Scan for the cell matching the given text and deliver its (X, Y) coordinate at center. 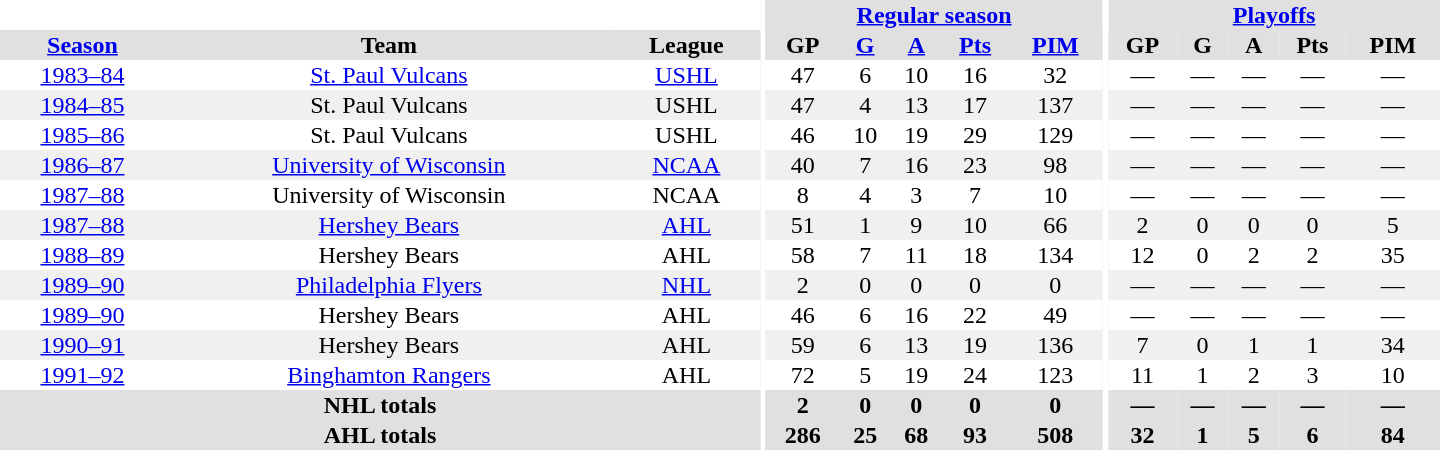
17 (975, 105)
137 (1055, 105)
508 (1055, 435)
18 (975, 255)
Season (82, 45)
93 (975, 435)
134 (1055, 255)
68 (916, 435)
8 (803, 195)
72 (803, 375)
1991–92 (82, 375)
24 (975, 375)
51 (803, 225)
Philadelphia Flyers (389, 285)
25 (866, 435)
NHL (686, 285)
23 (975, 165)
League (686, 45)
98 (1055, 165)
286 (803, 435)
1985–86 (82, 135)
12 (1142, 255)
29 (975, 135)
1988–89 (82, 255)
40 (803, 165)
129 (1055, 135)
Binghamton Rangers (389, 375)
1990–91 (82, 345)
AHL totals (380, 435)
Regular season (934, 15)
59 (803, 345)
84 (1393, 435)
66 (1055, 225)
22 (975, 315)
35 (1393, 255)
1986–87 (82, 165)
9 (916, 225)
123 (1055, 375)
58 (803, 255)
NHL totals (380, 405)
Playoffs (1274, 15)
136 (1055, 345)
49 (1055, 315)
1983–84 (82, 75)
Team (389, 45)
1984–85 (82, 105)
34 (1393, 345)
